Identify which cell holds the provided text, then report its [x, y] central coordinate. 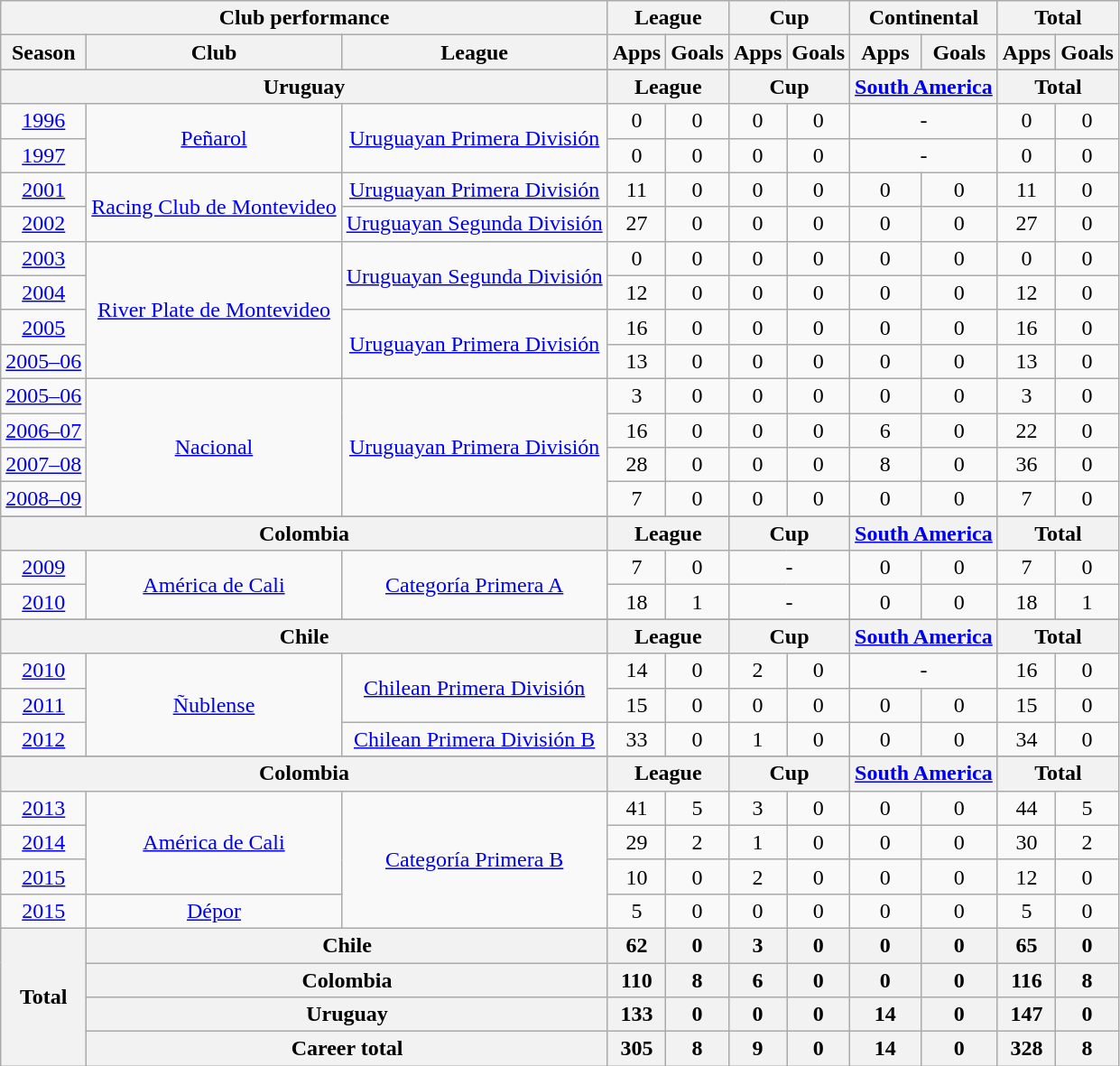
1996 [43, 121]
Ñublense [214, 705]
Categoría Primera A [475, 585]
2012 [43, 739]
2007–08 [43, 465]
30 [1026, 842]
22 [1026, 431]
Club performance [304, 18]
2014 [43, 842]
2004 [43, 292]
305 [636, 1049]
Chilean Primera División B [475, 739]
110 [636, 979]
33 [636, 739]
133 [636, 1015]
10 [636, 876]
Categoría Primera B [475, 859]
44 [1026, 808]
Club [214, 52]
2005 [43, 327]
Career total [347, 1049]
62 [636, 945]
Chilean Primera División [475, 688]
Continental [924, 18]
2002 [43, 224]
2001 [43, 190]
2008–09 [43, 499]
41 [636, 808]
28 [636, 465]
Racing Club de Montevideo [214, 207]
36 [1026, 465]
1997 [43, 155]
2003 [43, 258]
2006–07 [43, 431]
Dépor [214, 911]
Peñarol [214, 138]
328 [1026, 1049]
Season [43, 52]
2009 [43, 568]
34 [1026, 739]
116 [1026, 979]
9 [757, 1049]
Nacional [214, 447]
River Plate de Montevideo [214, 310]
65 [1026, 945]
2013 [43, 808]
2011 [43, 705]
29 [636, 842]
147 [1026, 1015]
